Search for the cell housing the specified text and yield its [X, Y] center coordinate. 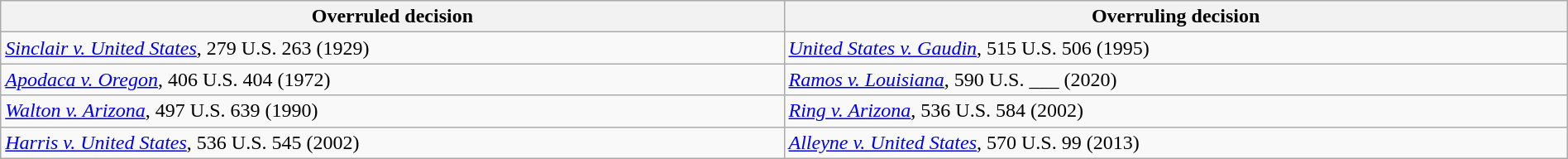
Overruling decision [1176, 17]
Walton v. Arizona, 497 U.S. 639 (1990) [392, 111]
Alleyne v. United States, 570 U.S. 99 (2013) [1176, 142]
United States v. Gaudin, 515 U.S. 506 (1995) [1176, 48]
Harris v. United States, 536 U.S. 545 (2002) [392, 142]
Sinclair v. United States, 279 U.S. 263 (1929) [392, 48]
Ramos v. Louisiana, 590 U.S. ___ (2020) [1176, 79]
Overruled decision [392, 17]
Apodaca v. Oregon, 406 U.S. 404 (1972) [392, 79]
Ring v. Arizona, 536 U.S. 584 (2002) [1176, 111]
